Find where the given text appears and provide that cell's center as [x, y] coordinate. 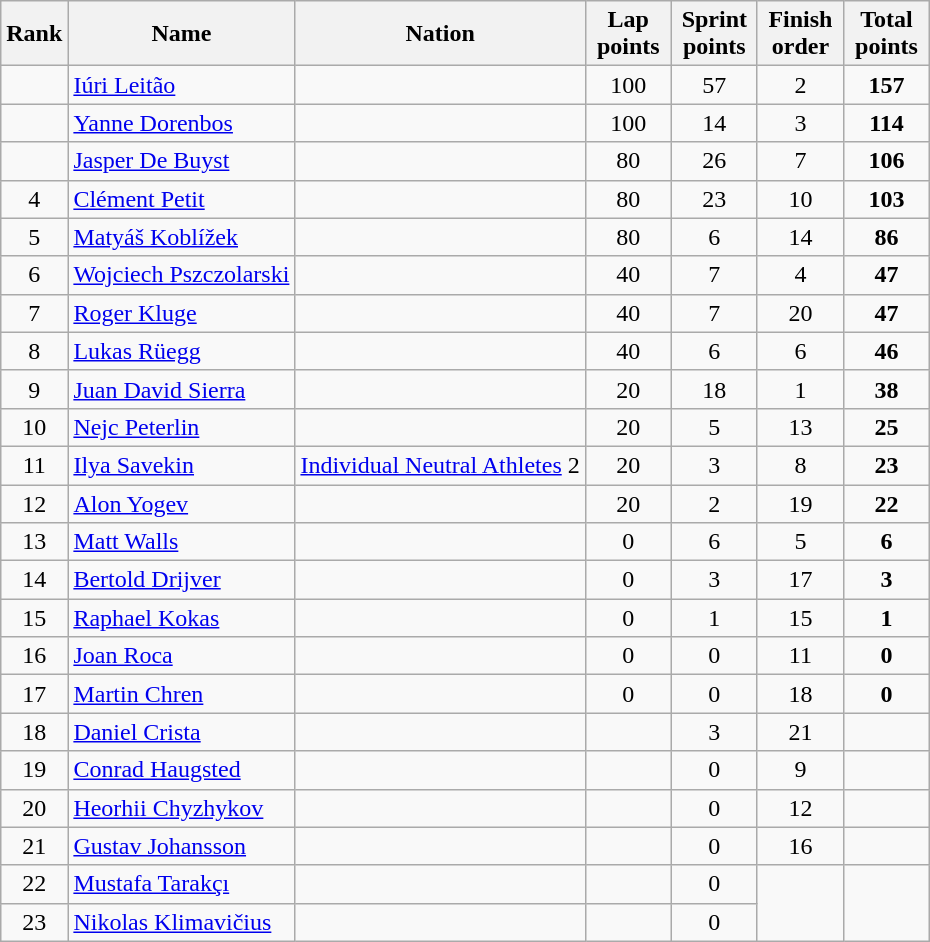
Gustav Johansson [182, 846]
Jasper De Buyst [182, 161]
Bertold Drijver [182, 580]
Mustafa Tarakçı [182, 884]
157 [886, 85]
Clément Petit [182, 199]
Matt Walls [182, 542]
Rank [34, 34]
Daniel Crista [182, 732]
46 [886, 351]
Wojciech Pszczolarski [182, 275]
38 [886, 389]
Iúri Leitão [182, 85]
106 [886, 161]
Individual Neutral Athletes 2 [440, 465]
Martin Chren [182, 694]
Nation [440, 34]
Joan Roca [182, 656]
Lap points [628, 34]
Nejc Peterlin [182, 427]
Lukas Rüegg [182, 351]
Matyáš Koblížek [182, 237]
Total points [886, 34]
26 [714, 161]
Raphael Kokas [182, 618]
Heorhii Chyzhykov [182, 808]
86 [886, 237]
Nikolas Klimavičius [182, 922]
Sprint points [714, 34]
Juan David Sierra [182, 389]
57 [714, 85]
Ilya Savekin [182, 465]
Conrad Haugsted [182, 770]
Yanne Dorenbos [182, 123]
Name [182, 34]
Roger Kluge [182, 313]
114 [886, 123]
25 [886, 427]
Finish order [800, 34]
Alon Yogev [182, 503]
103 [886, 199]
